Capture the cell that displays the provided text and extract its [X, Y] central coordinate. 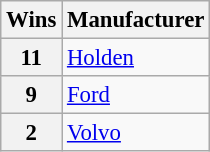
11 [32, 58]
9 [32, 95]
Volvo [136, 133]
Wins [32, 20]
Ford [136, 95]
Manufacturer [136, 20]
2 [32, 133]
Holden [136, 58]
